Return (X, Y) of the center of cell containing provided text 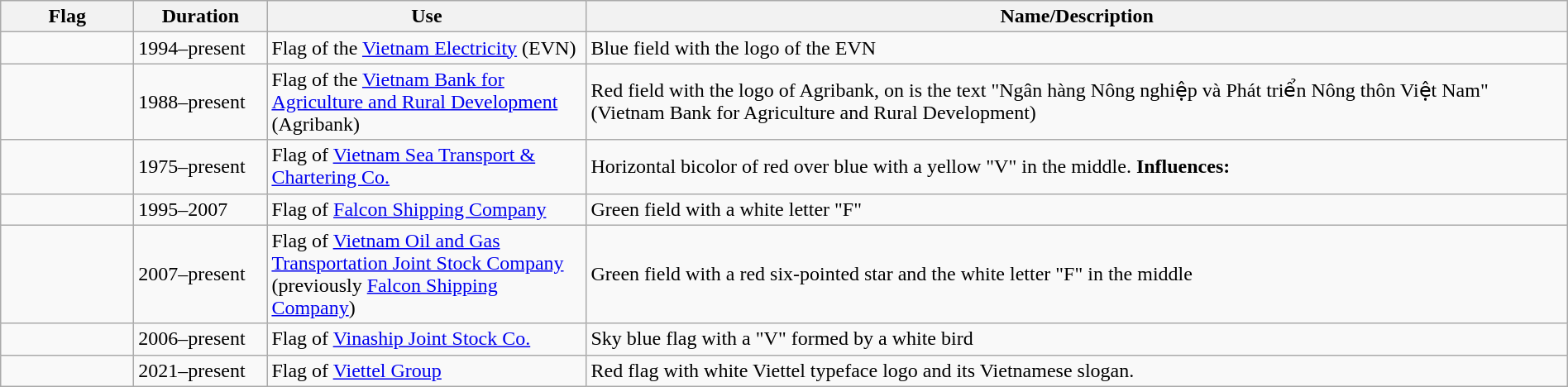
1975–present (200, 167)
Name/Description (1077, 17)
1994–present (200, 48)
Blue field with the logo of the EVN (1077, 48)
1988–present (200, 102)
Horizontal bicolor of red over blue with a yellow "V" in the middle. Influences: (1077, 167)
Red flag with white Viettel typeface logo and its Vietnamese slogan. (1077, 370)
2007–present (200, 275)
2006–present (200, 339)
Flag (68, 17)
Flag of Falcon Shipping Company (427, 209)
Flag of Vietnam Sea Transport & Chartering Co. (427, 167)
2021–present (200, 370)
Duration (200, 17)
Green field with a white letter "F" (1077, 209)
1995–2007 (200, 209)
Use (427, 17)
Flag of Vinaship Joint Stock Co. (427, 339)
Flag of the Vietnam Electricity (EVN) (427, 48)
Flag of the Vietnam Bank for Agriculture and Rural Development (Agribank) (427, 102)
Flag of Vietnam Oil and Gas Transportation Joint Stock Company (previously Falcon Shipping Company) (427, 275)
Flag of Viettel Group (427, 370)
Green field with a red six-pointed star and the white letter "F" in the middle (1077, 275)
Sky blue flag with a "V" formed by a white bird (1077, 339)
